Locate the cell with the specified text and output its (x, y) center coordinate. 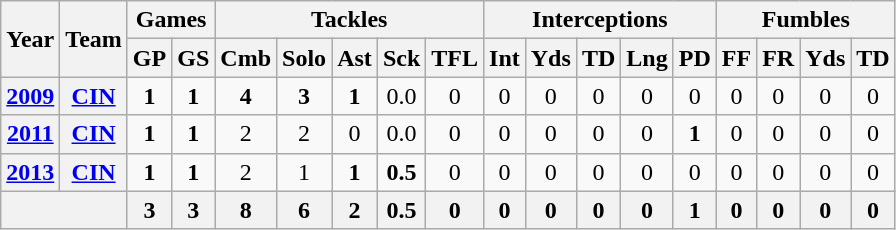
Games (170, 20)
GP (149, 58)
2009 (30, 96)
Sck (401, 58)
Ast (355, 58)
TFL (455, 58)
PD (694, 58)
6 (304, 210)
Fumbles (806, 20)
Team (94, 39)
FR (778, 58)
Int (505, 58)
8 (246, 210)
Cmb (246, 58)
GS (194, 58)
Year (30, 39)
2013 (30, 172)
Tackles (350, 20)
Solo (304, 58)
FF (736, 58)
Interceptions (600, 20)
Lng (647, 58)
4 (246, 96)
2011 (30, 134)
